Determine the (X, Y) coordinate at the center of the cell enclosing the given text.  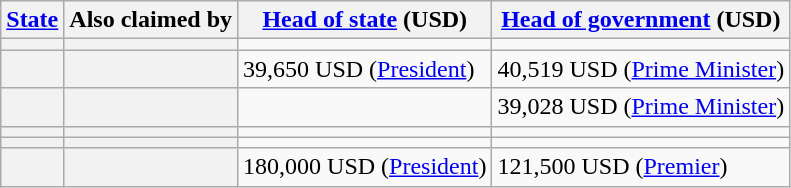
Head of state (USD) (365, 20)
180,000 USD (President) (365, 167)
39,650 USD (President) (365, 69)
121,500 USD (Premier) (641, 167)
State (32, 20)
Head of government (USD) (641, 20)
39,028 USD (Prime Minister) (641, 107)
40,519 USD (Prime Minister) (641, 69)
Also claimed by (151, 20)
